Detect which cell encompasses the target text, then output its (X, Y) center coordinate. 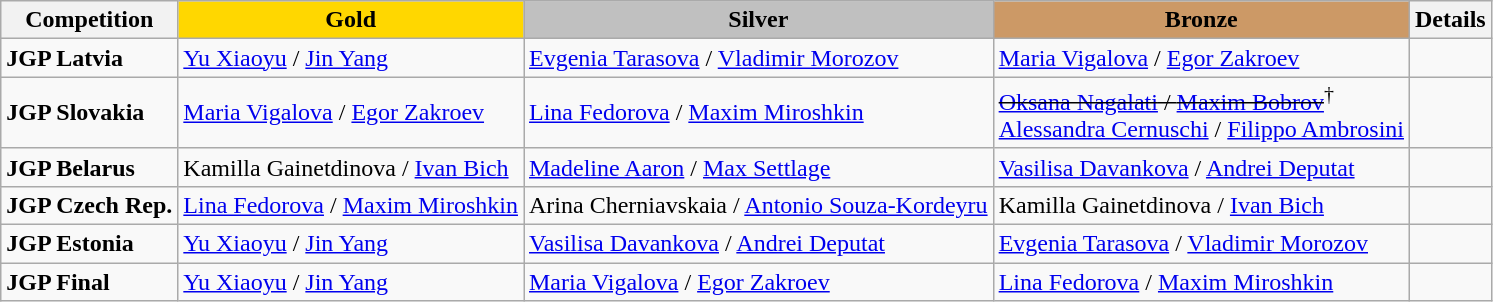
JGP Latvia (90, 58)
Bronze (1201, 20)
Madeline Aaron / Max Settlage (759, 167)
Oksana Nagalati / Maxim Bobrov† Alessandra Cernuschi / Filippo Ambrosini (1201, 113)
JGP Czech Rep. (90, 205)
Details (1451, 20)
JGP Estonia (90, 244)
JGP Slovakia (90, 113)
Competition (90, 20)
Gold (351, 20)
JGP Final (90, 282)
Arina Cherniavskaia / Antonio Souza-Kordeyru (759, 205)
Silver (759, 20)
JGP Belarus (90, 167)
